Extract the (X, Y) coordinate from the center of the cell holding the provided text.  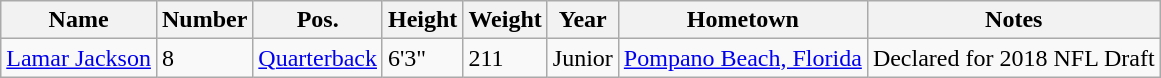
Lamar Jackson (79, 58)
211 (505, 58)
Height (422, 20)
Quarterback (318, 58)
Pompano Beach, Florida (742, 58)
Notes (1014, 20)
8 (204, 58)
Weight (505, 20)
Name (79, 20)
Declared for 2018 NFL Draft (1014, 58)
6'3" (422, 58)
Pos. (318, 20)
Year (582, 20)
Hometown (742, 20)
Number (204, 20)
Junior (582, 58)
